Output the (X, Y) coordinate of the center of the cell containing the given text.  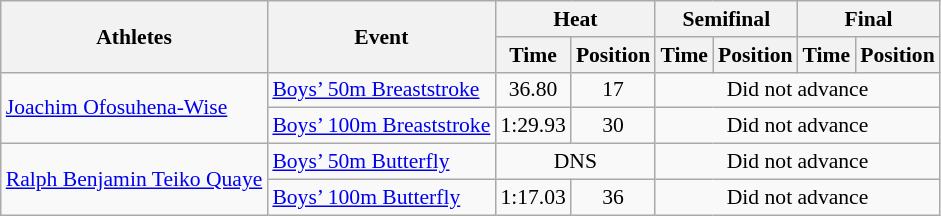
30 (613, 126)
1:17.03 (532, 197)
36 (613, 197)
36.80 (532, 90)
Ralph Benjamin Teiko Quaye (134, 180)
17 (613, 90)
Boys’ 50m Butterfly (381, 162)
Semifinal (726, 19)
Joachim Ofosuhena-Wise (134, 108)
Boys’ 100m Butterfly (381, 197)
Boys’ 100m Breaststroke (381, 126)
Event (381, 36)
Final (869, 19)
Heat (575, 19)
DNS (575, 162)
Athletes (134, 36)
Boys’ 50m Breaststroke (381, 90)
1:29.93 (532, 126)
